Pinpoint the cell where the given text exists, returning its (X, Y) midpoint coordinate. 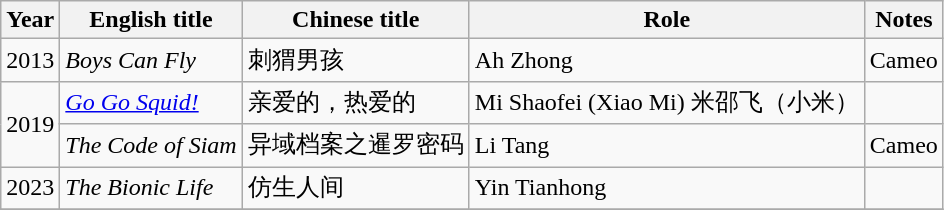
English title (151, 20)
仿生人间 (356, 188)
刺猬男孩 (356, 60)
Yin Tianhong (666, 188)
Notes (904, 20)
2013 (30, 60)
Go Go Squid! (151, 102)
2023 (30, 188)
异域档案之暹罗密码 (356, 146)
Chinese title (356, 20)
2019 (30, 124)
Li Tang (666, 146)
The Bionic Life (151, 188)
亲爱的，热爱的 (356, 102)
Role (666, 20)
Boys Can Fly (151, 60)
Mi Shaofei (Xiao Mi) 米邵飞（小米） (666, 102)
Year (30, 20)
Ah Zhong (666, 60)
The Code of Siam (151, 146)
